Provide the (x, y) coordinate of the cell's center where the given text is located.  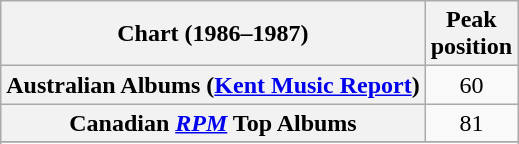
60 (471, 85)
Peakposition (471, 34)
Canadian RPM Top Albums (213, 123)
81 (471, 123)
Australian Albums (Kent Music Report) (213, 85)
Chart (1986–1987) (213, 34)
